From the cell containing the given text, extract its center point as [X, Y] coordinate. 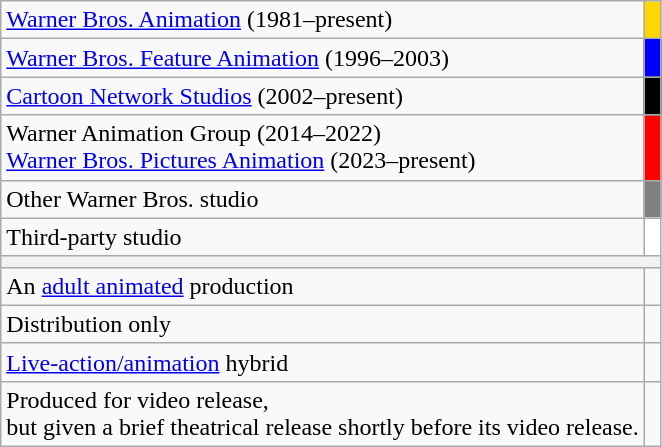
Distribution only [322, 324]
An adult animated production [322, 286]
Warner Bros. Animation (1981–present) [322, 20]
Warner Animation Group (2014–2022)Warner Bros. Pictures Animation (2023–present) [322, 148]
Warner Bros. Feature Animation (1996–2003) [322, 58]
Third-party studio [322, 237]
Live-action/animation hybrid [322, 362]
Other Warner Bros. studio [322, 199]
Produced for video release,but given a brief theatrical release shortly before its video release. [322, 414]
Cartoon Network Studios (2002–present) [322, 96]
